Determine the (x, y) coordinate at the center of the cell enclosing the given text.  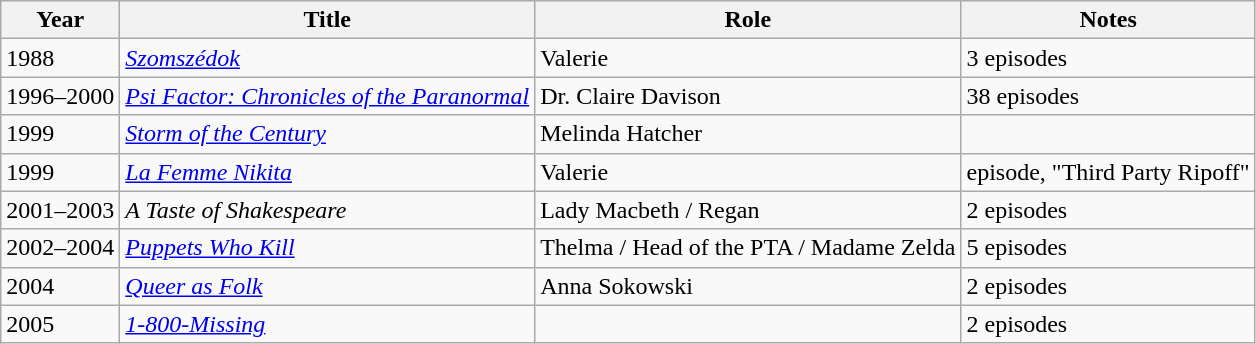
38 episodes (1108, 96)
1988 (60, 58)
Role (748, 20)
Dr. Claire Davison (748, 96)
Puppets Who Kill (328, 248)
Year (60, 20)
Szomszédok (328, 58)
Anna Sokowski (748, 286)
Lady Macbeth / Regan (748, 210)
Psi Factor: Chronicles of the Paranormal (328, 96)
3 episodes (1108, 58)
2001–2003 (60, 210)
Notes (1108, 20)
La Femme Nikita (328, 172)
episode, "Third Party Ripoff" (1108, 172)
A Taste of Shakespeare (328, 210)
Title (328, 20)
1996–2000 (60, 96)
2004 (60, 286)
Melinda Hatcher (748, 134)
5 episodes (1108, 248)
Storm of the Century (328, 134)
Thelma / Head of the PTA / Madame Zelda (748, 248)
Queer as Folk (328, 286)
2002–2004 (60, 248)
1-800-Missing (328, 324)
2005 (60, 324)
